Locate the cell with the specified text and output its (X, Y) center coordinate. 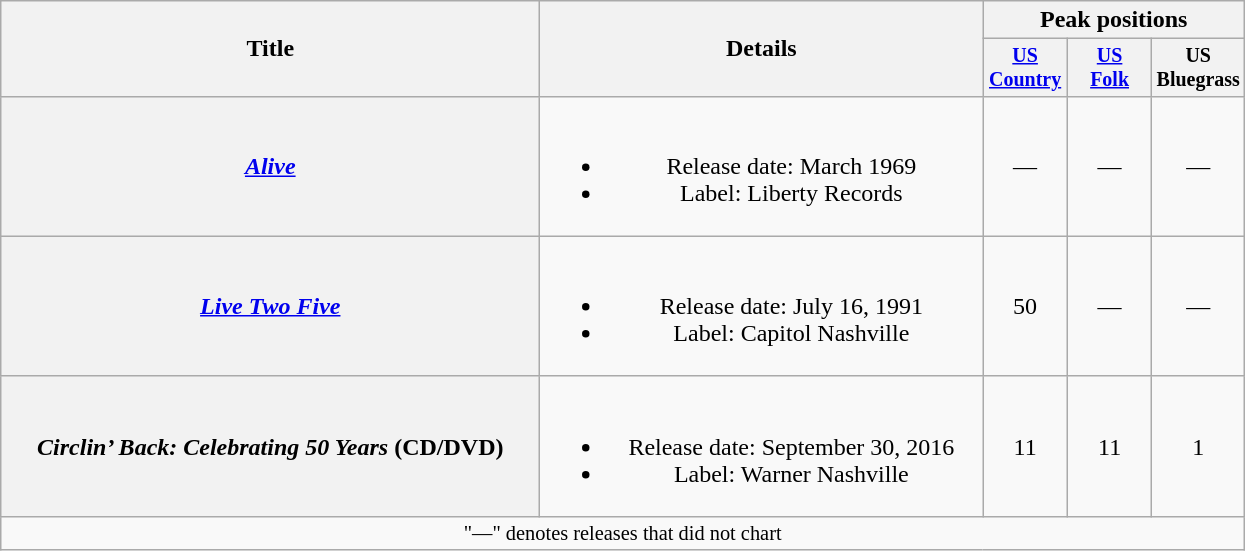
Release date: September 30, 2016Label: Warner Nashville (762, 446)
USFolk (1109, 68)
Details (762, 49)
Circlin’ Back: Celebrating 50 Years (CD/DVD) (270, 446)
Peak positions (1114, 20)
1 (1198, 446)
Alive (270, 166)
USBluegrass (1198, 68)
US Country (1025, 68)
Release date: July 16, 1991Label: Capitol Nashville (762, 306)
Release date: March 1969Label: Liberty Records (762, 166)
Title (270, 49)
Live Two Five (270, 306)
"—" denotes releases that did not chart (623, 533)
50 (1025, 306)
